For the text-containing cell, return its midpoint in [x, y] coordinate format. 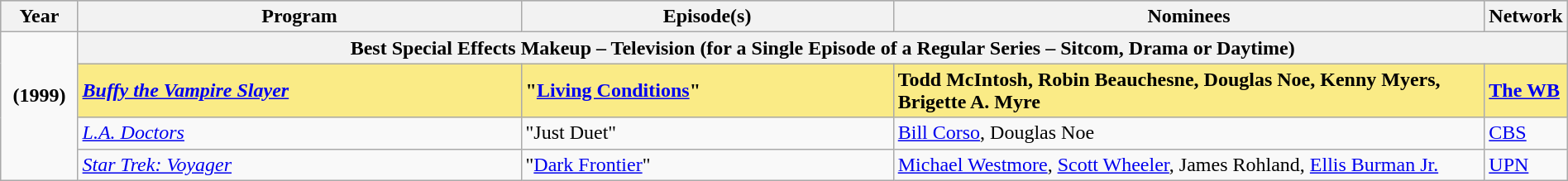
"Just Duet" [707, 133]
L.A. Doctors [299, 133]
(1999) [40, 106]
Episode(s) [707, 17]
Network [1526, 17]
CBS [1526, 133]
The WB [1526, 91]
Bill Corso, Douglas Noe [1189, 133]
Program [299, 17]
Year [40, 17]
Todd McIntosh, Robin Beauchesne, Douglas Noe, Kenny Myers, Brigette A. Myre [1189, 91]
Star Trek: Voyager [299, 164]
Buffy the Vampire Slayer [299, 91]
"Living Conditions" [707, 91]
Nominees [1189, 17]
Best Special Effects Makeup – Television (for a Single Episode of a Regular Series – Sitcom, Drama or Daytime) [822, 48]
UPN [1526, 164]
"Dark Frontier" [707, 164]
Michael Westmore, Scott Wheeler, James Rohland, Ellis Burman Jr. [1189, 164]
